Capture the cell that displays the provided text and extract its [X, Y] central coordinate. 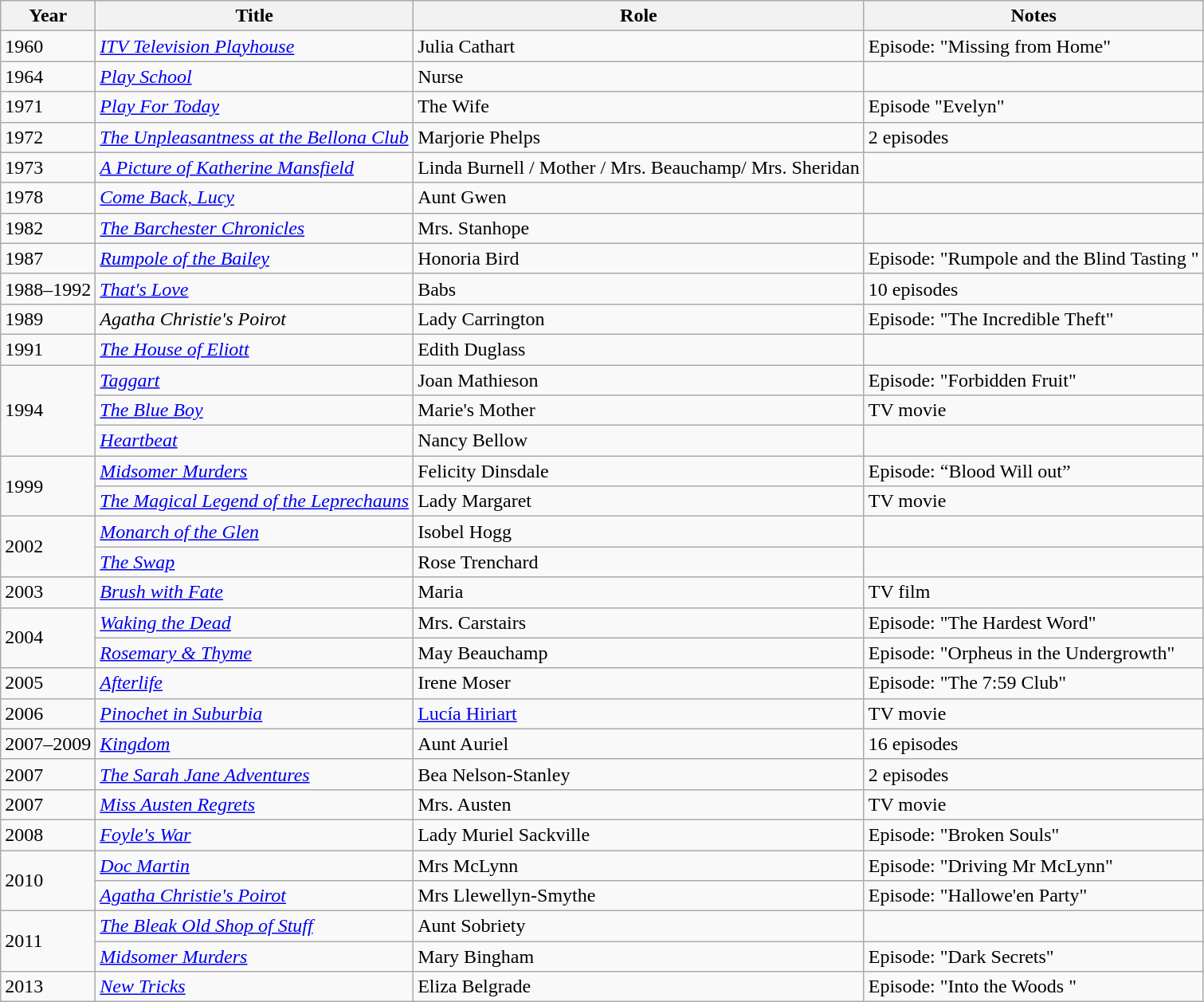
2008 [48, 835]
Mrs. Austen [639, 804]
Felicity Dinsdale [639, 471]
Maria [639, 592]
Lucía Hiriart [639, 713]
Lady Margaret [639, 501]
1999 [48, 486]
Episode: "Dark Secrets" [1033, 957]
The Wife [639, 107]
1978 [48, 198]
Episode: "Missing from Home" [1033, 46]
Play For Today [255, 107]
Episode: "Rumpole and the Blind Tasting " [1033, 258]
Heartbeat [255, 441]
2006 [48, 713]
1982 [48, 228]
Mrs Llewellyn-Smythe [639, 896]
Marjorie Phelps [639, 137]
Monarch of the Glen [255, 532]
Bea Nelson-Stanley [639, 774]
Episode "Evelyn" [1033, 107]
That's Love [255, 289]
Linda Burnell / Mother / Mrs. Beauchamp/ Mrs. Sheridan [639, 167]
Episode: "Orpheus in the Undergrowth" [1033, 653]
Episode: "The 7:59 Club" [1033, 683]
1973 [48, 167]
1988–1992 [48, 289]
Year [48, 16]
16 episodes [1033, 744]
Waking the Dead [255, 623]
2004 [48, 638]
TV film [1033, 592]
1964 [48, 77]
Episode: "Into the Woods " [1033, 987]
2013 [48, 987]
2011 [48, 941]
Miss Austen Regrets [255, 804]
Episode: "Hallowe'en Party" [1033, 896]
Taggart [255, 380]
Episode: "Broken Souls" [1033, 835]
Marie's Mother [639, 411]
Lady Muriel Sackville [639, 835]
2003 [48, 592]
The Swap [255, 562]
Honoria Bird [639, 258]
1972 [48, 137]
A Picture of Katherine Mansfield [255, 167]
Nurse [639, 77]
1960 [48, 46]
Episode: "Driving Mr McLynn" [1033, 865]
Episode: "Forbidden Fruit" [1033, 380]
New Tricks [255, 987]
Aunt Auriel [639, 744]
10 episodes [1033, 289]
Come Back, Lucy [255, 198]
The Bleak Old Shop of Stuff [255, 926]
Title [255, 16]
1971 [48, 107]
Isobel Hogg [639, 532]
The Blue Boy [255, 411]
1989 [48, 319]
Rumpole of the Bailey [255, 258]
Joan Mathieson [639, 380]
2002 [48, 547]
The House of Eliott [255, 349]
Aunt Sobriety [639, 926]
Eliza Belgrade [639, 987]
The Barchester Chronicles [255, 228]
1994 [48, 411]
Play School [255, 77]
1987 [48, 258]
Doc Martin [255, 865]
Mary Bingham [639, 957]
2007–2009 [48, 744]
Lady Carrington [639, 319]
Rosemary & Thyme [255, 653]
Babs [639, 289]
2010 [48, 880]
The Magical Legend of the Leprechauns [255, 501]
Foyle's War [255, 835]
Julia Cathart [639, 46]
Pinochet in Suburbia [255, 713]
Brush with Fate [255, 592]
Kingdom [255, 744]
Episode: “Blood Will out” [1033, 471]
Notes [1033, 16]
ITV Television Playhouse [255, 46]
Episode: "The Incredible Theft" [1033, 319]
Episode: "The Hardest Word" [1033, 623]
Role [639, 16]
Mrs. Stanhope [639, 228]
Aunt Gwen [639, 198]
May Beauchamp [639, 653]
Mrs. Carstairs [639, 623]
2005 [48, 683]
Irene Moser [639, 683]
1991 [48, 349]
Edith Duglass [639, 349]
Rose Trenchard [639, 562]
The Sarah Jane Adventures [255, 774]
The Unpleasantness at the Bellona Club [255, 137]
Afterlife [255, 683]
Nancy Bellow [639, 441]
Mrs McLynn [639, 865]
